Identify which cell holds the provided text, then report its [x, y] central coordinate. 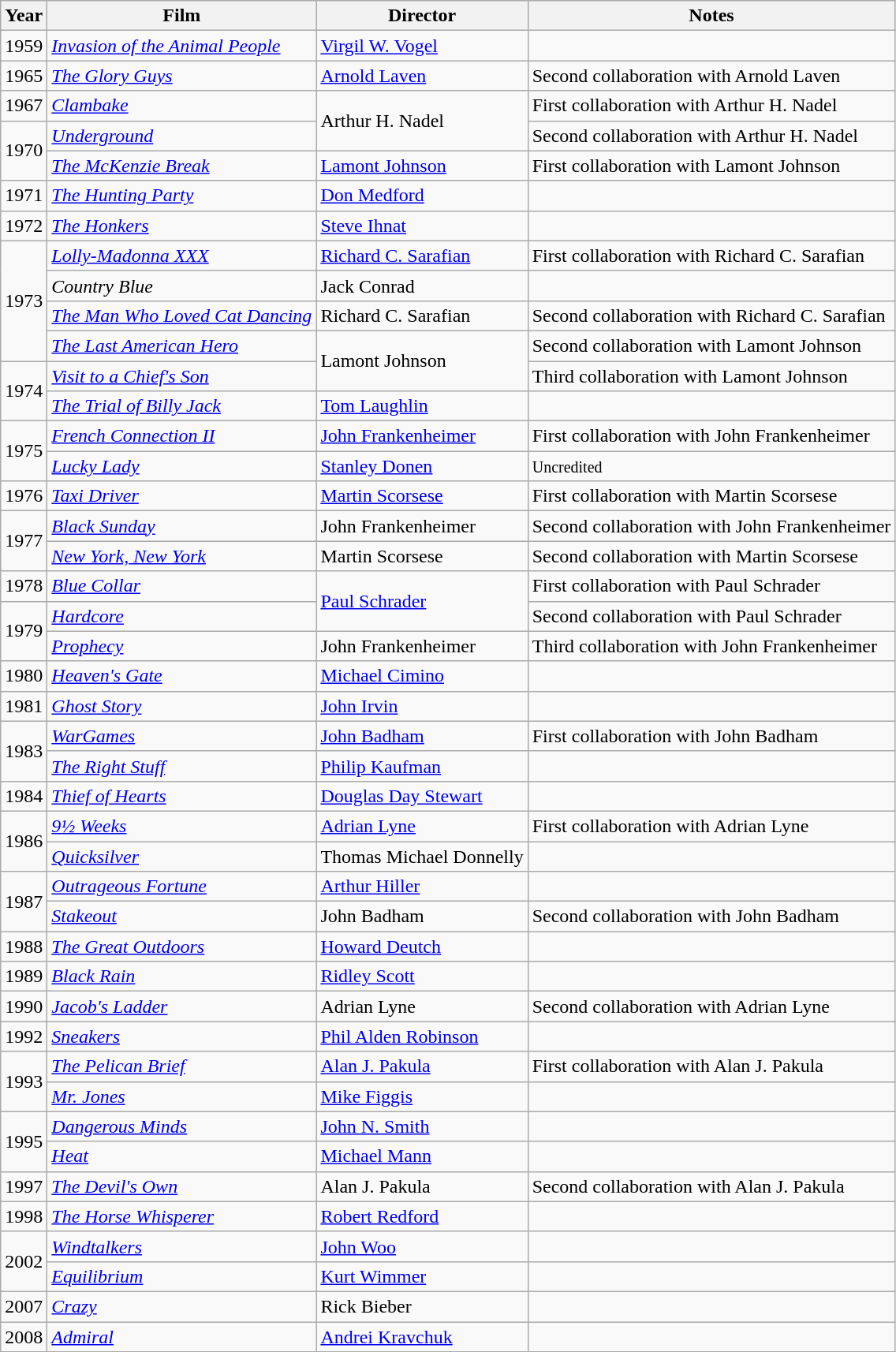
Heat [181, 1156]
First collaboration with Martin Scorsese [711, 496]
French Connection II [181, 436]
Crazy [181, 1306]
The Right Stuff [181, 766]
The Glory Guys [181, 76]
Lolly-Madonna XXX [181, 256]
Douglas Day Stewart [422, 796]
Black Rain [181, 977]
1989 [24, 977]
Second collaboration with Adrian Lyne [711, 1007]
First collaboration with Richard C. Sarafian [711, 256]
1981 [24, 706]
1974 [24, 391]
Ghost Story [181, 706]
Windtalkers [181, 1246]
Virgil W. Vogel [422, 46]
The Horse Whisperer [181, 1216]
First collaboration with Lamont Johnson [711, 166]
The Trial of Billy Jack [181, 406]
Second collaboration with Arnold Laven [711, 76]
Sneakers [181, 1036]
1971 [24, 196]
First collaboration with John Frankenheimer [711, 436]
1977 [24, 541]
Taxi Driver [181, 496]
1998 [24, 1216]
Hardcore [181, 616]
Don Medford [422, 196]
Second collaboration with Richard C. Sarafian [711, 316]
Philip Kaufman [422, 766]
Arthur Hiller [422, 887]
Second collaboration with Arthur H. Nadel [711, 136]
Black Sunday [181, 526]
1993 [24, 1081]
1984 [24, 796]
Paul Schrader [422, 601]
Michael Mann [422, 1156]
Third collaboration with John Frankenheimer [711, 646]
Underground [181, 136]
The Great Outdoors [181, 947]
Andrei Kravchuk [422, 1337]
Lucky Lady [181, 466]
John N. Smith [422, 1126]
First collaboration with John Badham [711, 736]
Uncredited [711, 466]
1987 [24, 902]
1992 [24, 1036]
Rick Bieber [422, 1306]
Year [24, 16]
Arnold Laven [422, 76]
Equilibrium [181, 1276]
1995 [24, 1141]
1965 [24, 76]
1997 [24, 1186]
Second collaboration with Paul Schrader [711, 616]
Kurt Wimmer [422, 1276]
Thomas Michael Donnelly [422, 856]
Stanley Donen [422, 466]
Third collaboration with Lamont Johnson [711, 376]
The Devil's Own [181, 1186]
1970 [24, 151]
The Pelican Brief [181, 1066]
The Hunting Party [181, 196]
Director [422, 16]
Outrageous Fortune [181, 887]
Phil Alden Robinson [422, 1036]
1986 [24, 841]
The Last American Hero [181, 345]
The McKenzie Break [181, 166]
Michael Cimino [422, 676]
2008 [24, 1337]
Thief of Hearts [181, 796]
First collaboration with Paul Schrader [711, 586]
Second collaboration with Alan J. Pakula [711, 1186]
Second collaboration with Lamont Johnson [711, 345]
1983 [24, 751]
First collaboration with Arthur H. Nadel [711, 106]
Dangerous Minds [181, 1126]
1979 [24, 631]
Clambake [181, 106]
Blue Collar [181, 586]
John Irvin [422, 706]
1976 [24, 496]
Invasion of the Animal People [181, 46]
First collaboration with Alan J. Pakula [711, 1066]
Visit to a Chief's Son [181, 376]
2002 [24, 1261]
Notes [711, 16]
Arthur H. Nadel [422, 121]
Film [181, 16]
9½ Weeks [181, 826]
Prophecy [181, 646]
Second collaboration with John Frankenheimer [711, 526]
The Honkers [181, 226]
Howard Deutch [422, 947]
Robert Redford [422, 1216]
2007 [24, 1306]
Mike Figgis [422, 1096]
Country Blue [181, 286]
John Woo [422, 1246]
Heaven's Gate [181, 676]
Admiral [181, 1337]
Steve Ihnat [422, 226]
Second collaboration with Martin Scorsese [711, 556]
Mr. Jones [181, 1096]
1973 [24, 301]
New York, New York [181, 556]
1959 [24, 46]
Jacob's Ladder [181, 1007]
Stakeout [181, 917]
1967 [24, 106]
Ridley Scott [422, 977]
1990 [24, 1007]
1988 [24, 947]
1978 [24, 586]
WarGames [181, 736]
The Man Who Loved Cat Dancing [181, 316]
First collaboration with Adrian Lyne [711, 826]
1980 [24, 676]
Tom Laughlin [422, 406]
Quicksilver [181, 856]
1975 [24, 451]
1972 [24, 226]
Second collaboration with John Badham [711, 917]
Jack Conrad [422, 286]
